Capture the cell that displays the provided text and extract its [X, Y] central coordinate. 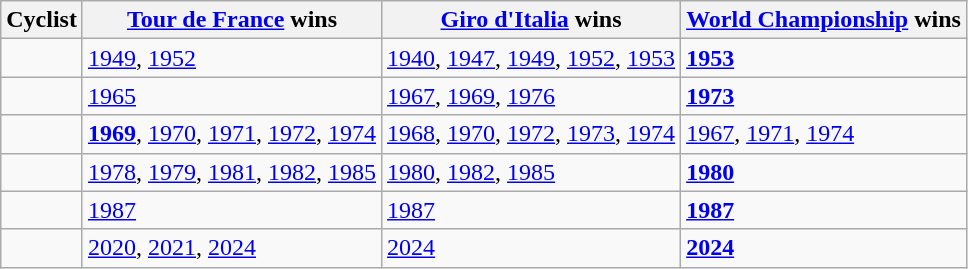
1949, 1952 [232, 58]
1953 [824, 58]
1969, 1970, 1971, 1972, 1974 [232, 134]
1980, 1982, 1985 [532, 172]
1980 [824, 172]
2020, 2021, 2024 [232, 248]
Tour de France wins [232, 20]
Cyclist [42, 20]
1978, 1979, 1981, 1982, 1985 [232, 172]
1967, 1971, 1974 [824, 134]
Giro d'Italia wins [532, 20]
1973 [824, 96]
1940, 1947, 1949, 1952, 1953 [532, 58]
World Championship wins [824, 20]
1968, 1970, 1972, 1973, 1974 [532, 134]
1965 [232, 96]
1967, 1969, 1976 [532, 96]
